Locate the cell with the specified text and output its (X, Y) center coordinate. 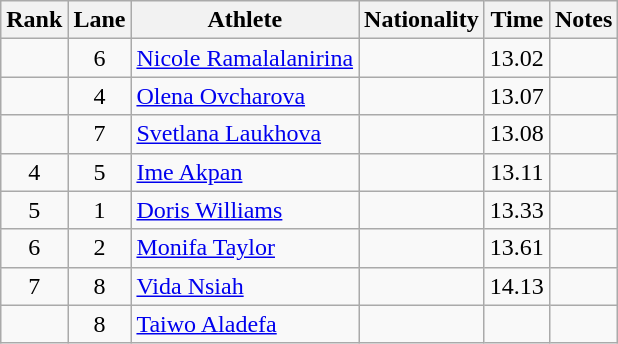
Doris Williams (245, 210)
13.11 (516, 172)
13.08 (516, 134)
Notes (583, 20)
Monifa Taylor (245, 248)
Olena Ovcharova (245, 96)
Time (516, 20)
1 (100, 210)
13.02 (516, 58)
13.33 (516, 210)
Rank (34, 20)
13.07 (516, 96)
Athlete (245, 20)
Vida Nsiah (245, 286)
Nicole Ramalalanirina (245, 58)
Ime Akpan (245, 172)
13.61 (516, 248)
Svetlana Laukhova (245, 134)
Taiwo Aladefa (245, 324)
Nationality (422, 20)
2 (100, 248)
Lane (100, 20)
14.13 (516, 286)
